Return [X, Y] of the center of cell containing provided text 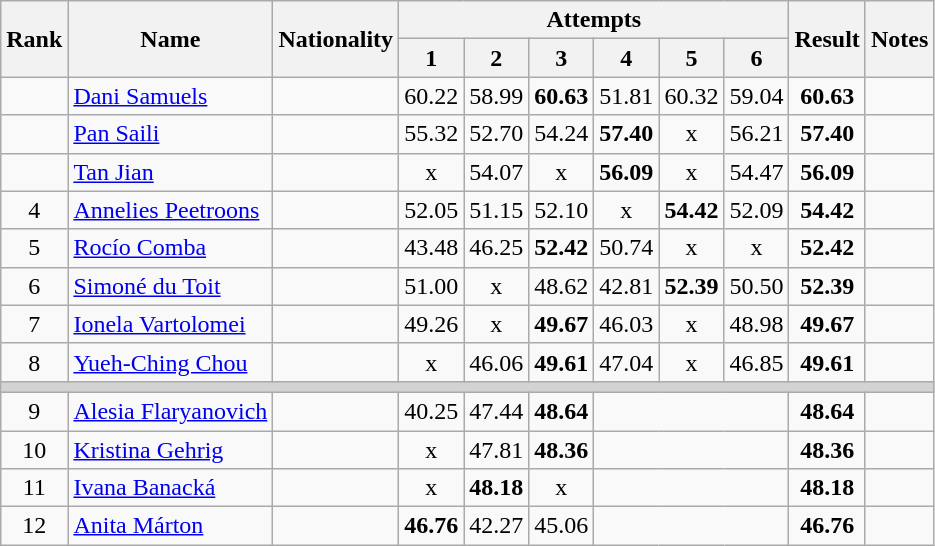
46.25 [496, 248]
50.50 [756, 286]
42.27 [496, 526]
51.81 [626, 96]
Anita Márton [170, 526]
55.32 [432, 134]
43.48 [432, 248]
Yueh-Ching Chou [170, 362]
47.44 [496, 411]
Kristina Gehrig [170, 449]
59.04 [756, 96]
Notes [899, 39]
47.81 [496, 449]
Alesia Flaryanovich [170, 411]
40.25 [432, 411]
46.03 [626, 324]
54.24 [562, 134]
Attempts [594, 20]
49.26 [432, 324]
60.22 [432, 96]
7 [34, 324]
54.07 [496, 172]
12 [34, 526]
8 [34, 362]
1 [432, 58]
Simoné du Toit [170, 286]
54.47 [756, 172]
11 [34, 488]
Ionela Vartolomei [170, 324]
Pan Saili [170, 134]
Dani Samuels [170, 96]
47.04 [626, 362]
46.06 [496, 362]
58.99 [496, 96]
51.15 [496, 210]
9 [34, 411]
Annelies Peetroons [170, 210]
10 [34, 449]
Tan Jian [170, 172]
46.85 [756, 362]
51.00 [432, 286]
42.81 [626, 286]
52.70 [496, 134]
45.06 [562, 526]
Rank [34, 39]
Ivana Banacká [170, 488]
60.32 [692, 96]
48.98 [756, 324]
2 [496, 58]
52.10 [562, 210]
50.74 [626, 248]
56.21 [756, 134]
3 [562, 58]
52.09 [756, 210]
52.05 [432, 210]
Name [170, 39]
Rocío Comba [170, 248]
48.62 [562, 286]
Result [827, 39]
Nationality [336, 39]
